Return [x, y] of the center of cell containing provided text 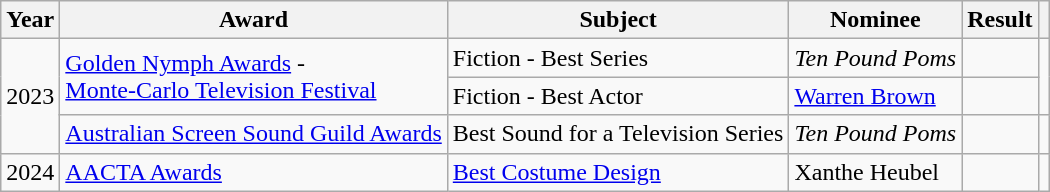
Golden Nymph Awards -Monte-Carlo Television Festival [254, 77]
2024 [30, 172]
Best Sound for a Television Series [618, 134]
Year [30, 20]
Award [254, 20]
Best Costume Design [618, 172]
Nominee [876, 20]
AACTA Awards [254, 172]
Fiction - Best Actor [618, 96]
Subject [618, 20]
Xanthe Heubel [876, 172]
Australian Screen Sound Guild Awards [254, 134]
Fiction - Best Series [618, 58]
Warren Brown [876, 96]
Result [1000, 20]
2023 [30, 96]
